Output the [X, Y] coordinate of the center of the cell containing the given text.  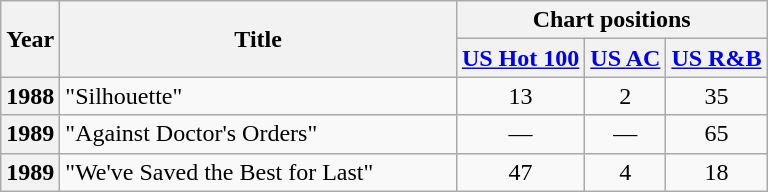
US Hot 100 [520, 58]
"Silhouette" [258, 96]
Year [30, 39]
18 [716, 172]
1988 [30, 96]
65 [716, 134]
US AC [626, 58]
13 [520, 96]
47 [520, 172]
2 [626, 96]
"Against Doctor's Orders" [258, 134]
Chart positions [612, 20]
US R&B [716, 58]
35 [716, 96]
4 [626, 172]
Title [258, 39]
"We've Saved the Best for Last" [258, 172]
